Determine the [X, Y] coordinate at the center of the cell enclosing the given text.  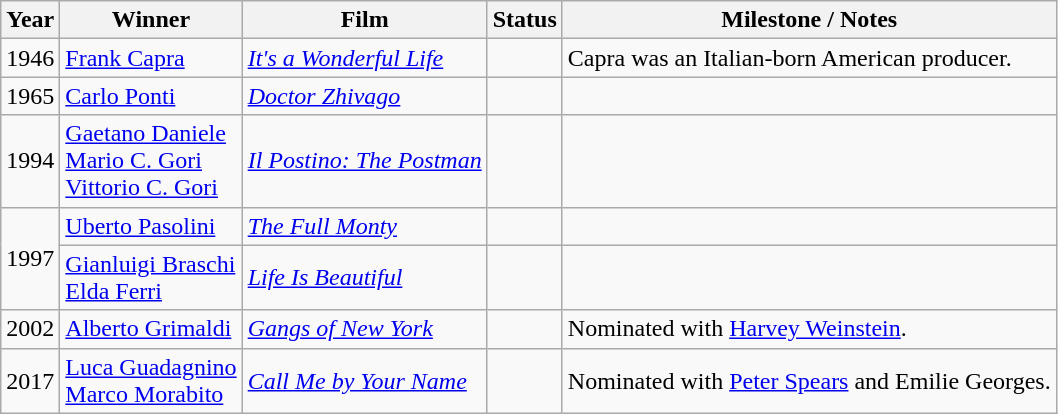
Milestone / Notes [809, 20]
Frank Capra [151, 58]
It's a Wonderful Life [364, 58]
Alberto Grimaldi [151, 329]
1997 [30, 258]
Luca GuadagninoMarco Morabito [151, 380]
2017 [30, 380]
Doctor Zhivago [364, 96]
Uberto Pasolini [151, 226]
Carlo Ponti [151, 96]
Film [364, 20]
Gaetano DanieleMario C. GoriVittorio C. Gori [151, 161]
Gangs of New York [364, 329]
Nominated with Peter Spears and Emilie Georges. [809, 380]
Life Is Beautiful [364, 278]
Call Me by Your Name [364, 380]
1994 [30, 161]
2002 [30, 329]
Status [524, 20]
Il Postino: The Postman [364, 161]
Gianluigi BraschiElda Ferri [151, 278]
Winner [151, 20]
Nominated with Harvey Weinstein. [809, 329]
Capra was an Italian-born American producer. [809, 58]
Year [30, 20]
1965 [30, 96]
The Full Monty [364, 226]
1946 [30, 58]
